Determine the (X, Y) coordinate at the center of the cell enclosing the given text.  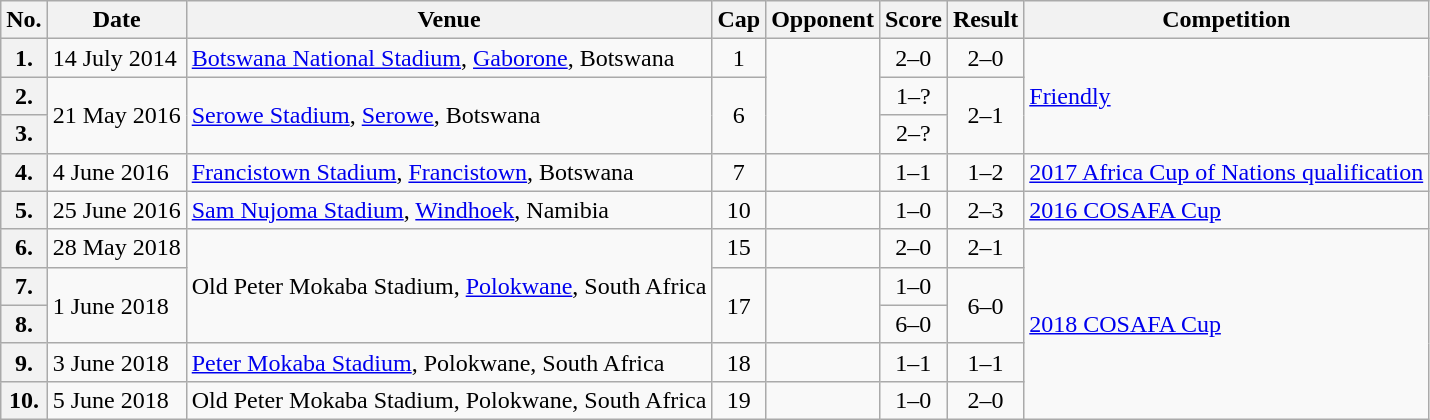
No. (24, 20)
Venue (449, 20)
2–3 (985, 210)
9. (24, 362)
18 (739, 362)
7. (24, 286)
Francistown Stadium, Francistown, Botswana (449, 172)
1 June 2018 (116, 305)
28 May 2018 (116, 248)
8. (24, 324)
Score (913, 20)
7 (739, 172)
Result (985, 20)
14 July 2014 (116, 58)
21 May 2016 (116, 115)
4 June 2016 (116, 172)
2–? (913, 134)
15 (739, 248)
6. (24, 248)
2017 Africa Cup of Nations qualification (1226, 172)
Competition (1226, 20)
1. (24, 58)
Cap (739, 20)
5. (24, 210)
2. (24, 96)
1–2 (985, 172)
Botswana National Stadium, Gaborone, Botswana (449, 58)
1 (739, 58)
5 June 2018 (116, 400)
4. (24, 172)
25 June 2016 (116, 210)
Date (116, 20)
Peter Mokaba Stadium, Polokwane, South Africa (449, 362)
1–? (913, 96)
3. (24, 134)
Sam Nujoma Stadium, Windhoek, Namibia (449, 210)
10 (739, 210)
2018 COSAFA Cup (1226, 324)
Opponent (823, 20)
2016 COSAFA Cup (1226, 210)
10. (24, 400)
17 (739, 305)
3 June 2018 (116, 362)
Serowe Stadium, Serowe, Botswana (449, 115)
19 (739, 400)
6 (739, 115)
Friendly (1226, 96)
